Capture the cell that displays the provided text and extract its [x, y] central coordinate. 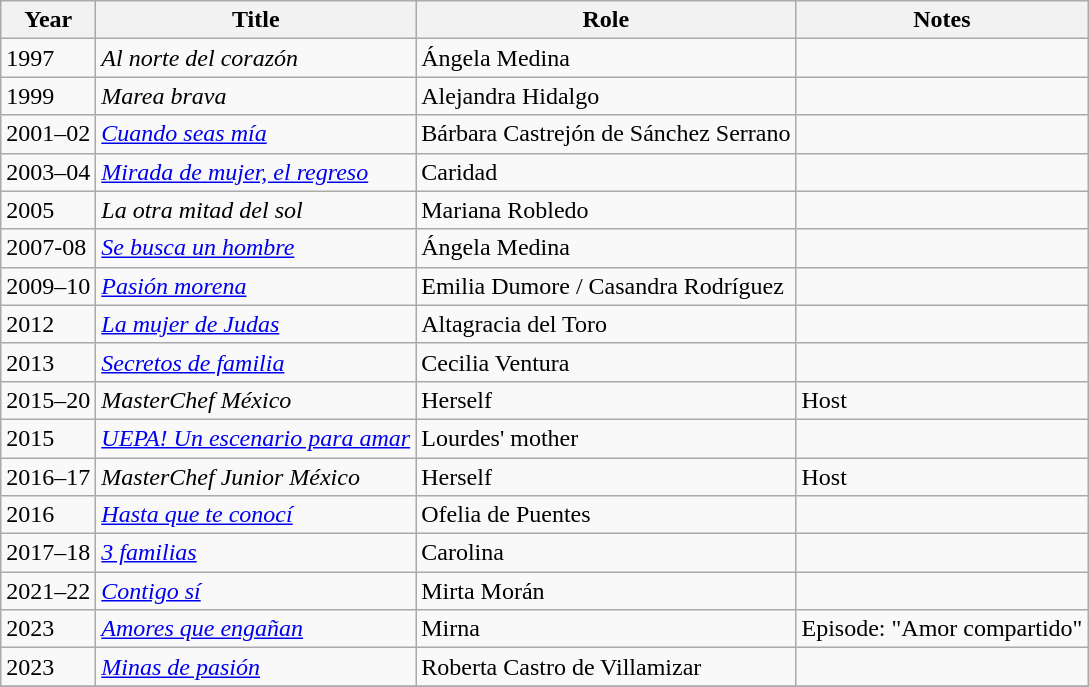
Se busca un hombre [256, 248]
2012 [48, 324]
2013 [48, 362]
MasterChef Junior México [256, 477]
2009–10 [48, 286]
1997 [48, 58]
2003–04 [48, 172]
Bárbara Castrejón de Sánchez Serrano [606, 134]
Contigo sí [256, 591]
2021–22 [48, 591]
Notes [942, 20]
Mariana Robledo [606, 210]
Al norte del corazón [256, 58]
Role [606, 20]
Year [48, 20]
Pasión morena [256, 286]
Caridad [606, 172]
Marea brava [256, 96]
UEPA! Un escenario para amar [256, 438]
Mirada de mujer, el regreso [256, 172]
1999 [48, 96]
2015 [48, 438]
Title [256, 20]
2016–17 [48, 477]
2015–20 [48, 400]
Lourdes' mother [606, 438]
Altagracia del Toro [606, 324]
2005 [48, 210]
Emilia Dumore / Casandra Rodríguez [606, 286]
Secretos de familia [256, 362]
Hasta que te conocí [256, 515]
2007-08 [48, 248]
2017–18 [48, 553]
Minas de pasión [256, 667]
MasterChef México [256, 400]
Mirta Morán [606, 591]
3 familias [256, 553]
La otra mitad del sol [256, 210]
Cuando seas mía [256, 134]
Mirna [606, 629]
Alejandra Hidalgo [606, 96]
Cecilia Ventura [606, 362]
Episode: "Amor compartido" [942, 629]
Carolina [606, 553]
La mujer de Judas [256, 324]
Roberta Castro de Villamizar [606, 667]
Ofelia de Puentes [606, 515]
2001–02 [48, 134]
Amores que engañan [256, 629]
2016 [48, 515]
